For the text-containing cell, return its midpoint in (X, Y) coordinate format. 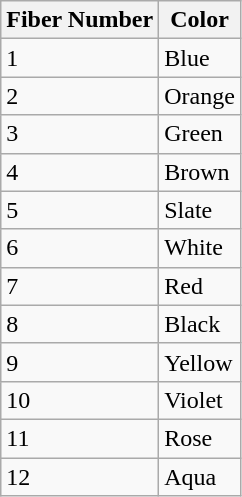
Green (200, 134)
Rose (200, 438)
Brown (200, 172)
10 (80, 400)
9 (80, 362)
1 (80, 58)
7 (80, 286)
Orange (200, 96)
4 (80, 172)
Red (200, 286)
Aqua (200, 477)
Slate (200, 210)
2 (80, 96)
Blue (200, 58)
Violet (200, 400)
5 (80, 210)
Black (200, 324)
Color (200, 20)
3 (80, 134)
White (200, 248)
12 (80, 477)
Fiber Number (80, 20)
Yellow (200, 362)
6 (80, 248)
11 (80, 438)
8 (80, 324)
